Output the (x, y) coordinate of the center of the cell containing the given text.  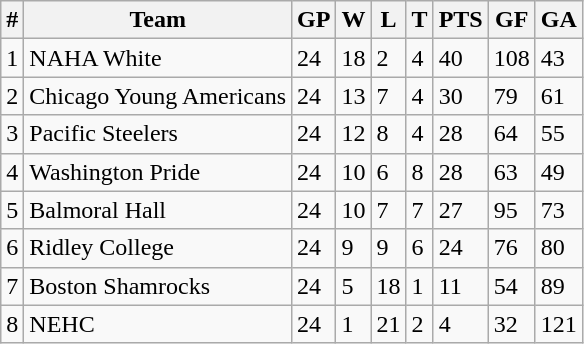
NEHC (158, 324)
61 (558, 96)
13 (354, 96)
Pacific Steelers (158, 134)
PTS (460, 20)
L (388, 20)
121 (558, 324)
76 (512, 248)
49 (558, 172)
64 (512, 134)
43 (558, 58)
73 (558, 210)
30 (460, 96)
Washington Pride (158, 172)
GP (314, 20)
108 (512, 58)
27 (460, 210)
Team (158, 20)
Boston Shamrocks (158, 286)
NAHA White (158, 58)
11 (460, 286)
Chicago Young Americans (158, 96)
GF (512, 20)
54 (512, 286)
12 (354, 134)
95 (512, 210)
21 (388, 324)
55 (558, 134)
W (354, 20)
Ridley College (158, 248)
32 (512, 324)
89 (558, 286)
63 (512, 172)
T (420, 20)
80 (558, 248)
3 (12, 134)
Balmoral Hall (158, 210)
79 (512, 96)
GA (558, 20)
40 (460, 58)
# (12, 20)
